Determine the [X, Y] coordinate at the center of the cell enclosing the given text.  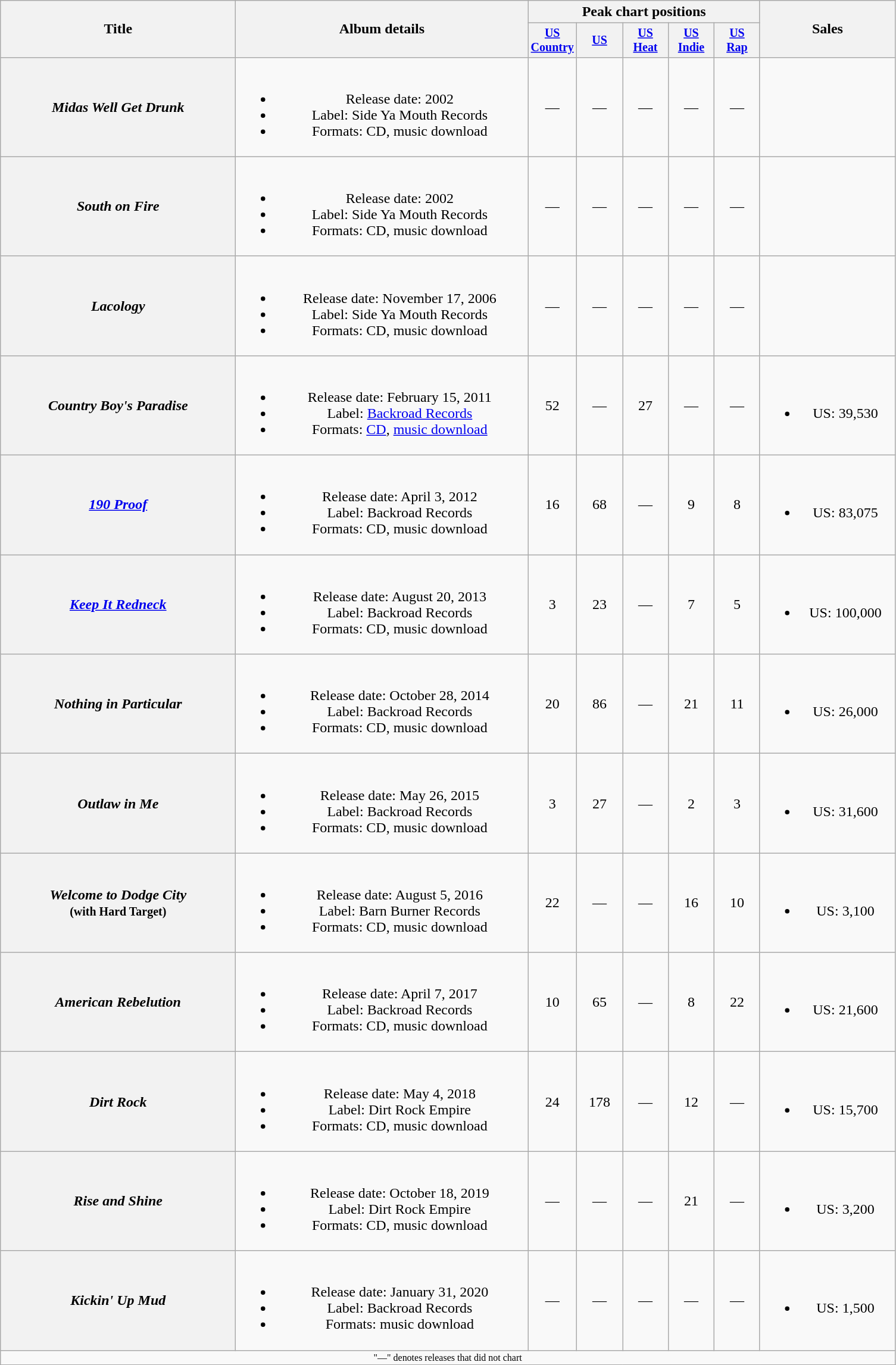
US: 100,000 [828, 605]
US: 39,530 [828, 405]
86 [600, 704]
Rise and Shine [118, 1201]
5 [737, 605]
Release date: August 20, 2013Label: Backroad RecordsFormats: CD, music download [382, 605]
20 [552, 704]
US: 1,500 [828, 1300]
Release date: February 15, 2011Label: Backroad RecordsFormats: CD, music download [382, 405]
US: 3,200 [828, 1201]
190 Proof [118, 505]
US: 21,600 [828, 1002]
65 [600, 1002]
Title [118, 29]
178 [600, 1101]
Release date: October 18, 2019Label: Dirt Rock EmpireFormats: CD, music download [382, 1201]
Welcome to Dodge City(with Hard Target) [118, 902]
US: 3,100 [828, 902]
Release date: October 28, 2014Label: Backroad RecordsFormats: CD, music download [382, 704]
2 [691, 804]
Sales [828, 29]
"—" denotes releases that did not chart [448, 1357]
American Rebelution [118, 1002]
9 [691, 505]
Keep It Redneck [118, 605]
Kickin' Up Mud [118, 1300]
USHeat [645, 40]
Nothing in Particular [118, 704]
Lacology [118, 306]
Peak chart positions [644, 12]
South on Fire [118, 206]
Release date: April 7, 2017Label: Backroad RecordsFormats: CD, music download [382, 1002]
US: 26,000 [828, 704]
7 [691, 605]
USRap [737, 40]
US Country [552, 40]
68 [600, 505]
US: 31,600 [828, 804]
US: 83,075 [828, 505]
Dirt Rock [118, 1101]
Release date: January 31, 2020Label: Backroad RecordsFormats: music download [382, 1300]
24 [552, 1101]
11 [737, 704]
US: 15,700 [828, 1101]
Release date: May 4, 2018Label: Dirt Rock EmpireFormats: CD, music download [382, 1101]
Outlaw in Me [118, 804]
US [600, 40]
Midas Well Get Drunk [118, 107]
Release date: May 26, 2015Label: Backroad RecordsFormats: CD, music download [382, 804]
USIndie [691, 40]
12 [691, 1101]
Country Boy's Paradise [118, 405]
Release date: August 5, 2016Label: Barn Burner RecordsFormats: CD, music download [382, 902]
Release date: April 3, 2012Label: Backroad RecordsFormats: CD, music download [382, 505]
Release date: November 17, 2006Label: Side Ya Mouth RecordsFormats: CD, music download [382, 306]
Album details [382, 29]
52 [552, 405]
23 [600, 605]
